For the text-containing cell, return its midpoint in (X, Y) coordinate format. 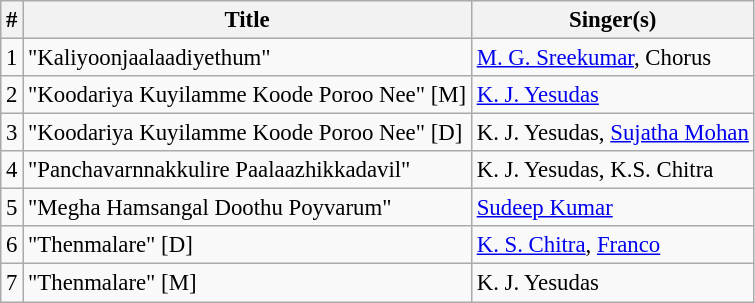
Singer(s) (612, 20)
4 (12, 170)
"Megha Hamsangal Doothu Poyvarum" (248, 208)
"Thenmalare" [D] (248, 245)
"Koodariya Kuyilamme Koode Poroo Nee" [M] (248, 95)
K. J. Yesudas, Sujatha Mohan (612, 133)
1 (12, 58)
6 (12, 245)
2 (12, 95)
M. G. Sreekumar, Chorus (612, 58)
K. J. Yesudas, K.S. Chitra (612, 170)
"Kaliyoonjaalaadiyethum" (248, 58)
"Panchavarnnakkulire Paalaazhikkadavil" (248, 170)
5 (12, 208)
"Thenmalare" [M] (248, 283)
Title (248, 20)
7 (12, 283)
K. S. Chitra, Franco (612, 245)
# (12, 20)
"Koodariya Kuyilamme Koode Poroo Nee" [D] (248, 133)
Sudeep Kumar (612, 208)
3 (12, 133)
